Search for the cell housing the specified text and yield its [x, y] center coordinate. 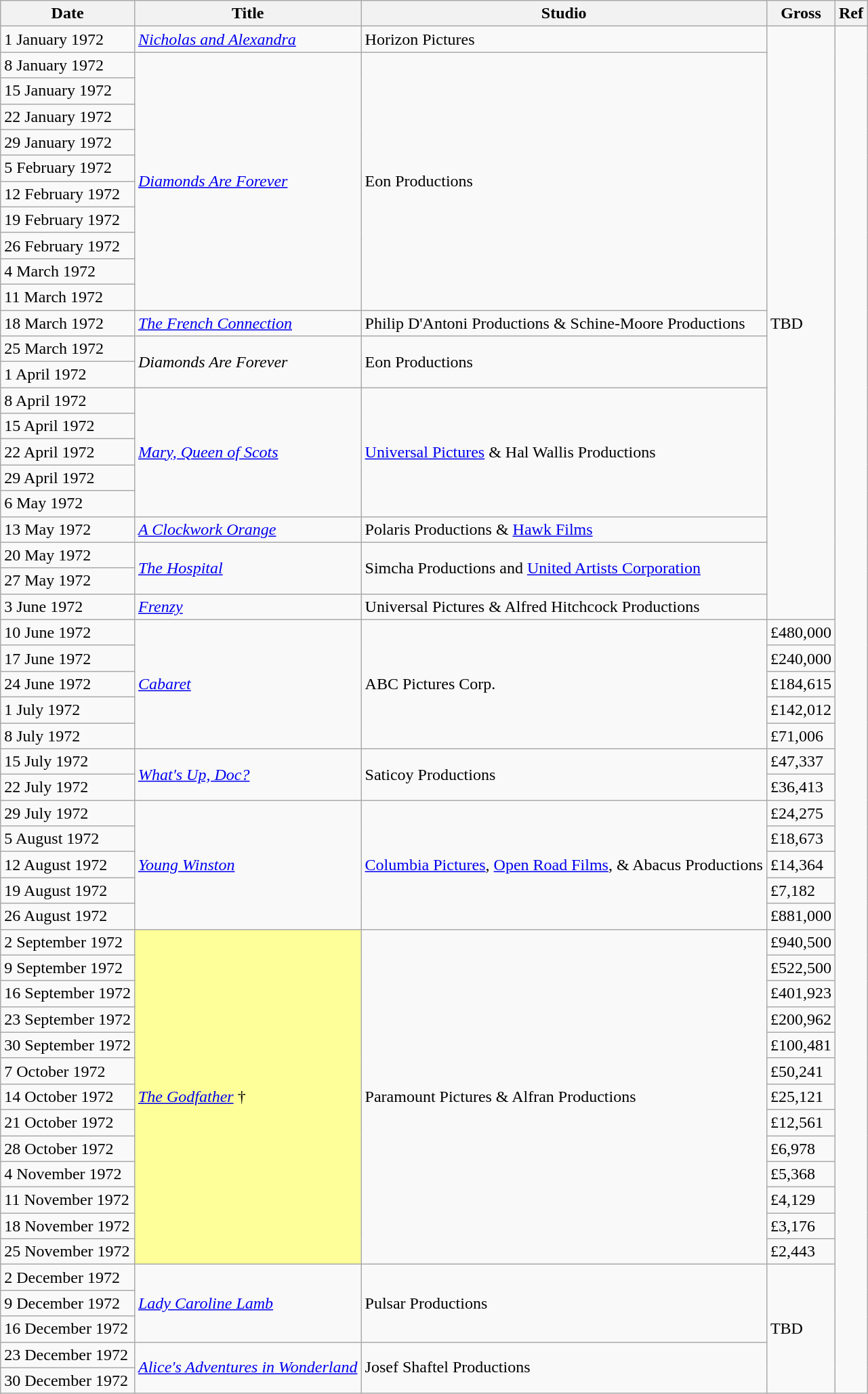
£200,962 [801, 1019]
Josef Shaftel Productions [564, 1368]
Gross [801, 14]
Frenzy [248, 607]
17 June 1972 [68, 658]
Columbia Pictures, Open Road Films, & Abacus Productions [564, 865]
Saticoy Productions [564, 775]
27 May 1972 [68, 581]
22 April 1972 [68, 452]
15 January 1972 [68, 91]
£142,012 [801, 710]
22 January 1972 [68, 117]
Polaris Productions & Hawk Films [564, 529]
22 July 1972 [68, 787]
25 March 1972 [68, 349]
Cabaret [248, 684]
2 December 1972 [68, 1277]
8 July 1972 [68, 735]
6 May 1972 [68, 504]
£4,129 [801, 1200]
28 October 1972 [68, 1149]
20 May 1972 [68, 555]
£18,673 [801, 839]
The Godfather † [248, 1096]
£7,182 [801, 890]
24 June 1972 [68, 684]
Nicholas and Alexandra [248, 39]
26 February 1972 [68, 245]
Title [248, 14]
The French Connection [248, 323]
11 March 1972 [68, 297]
13 May 1972 [68, 529]
23 December 1972 [68, 1355]
11 November 1972 [68, 1200]
10 June 1972 [68, 632]
Young Winston [248, 865]
£12,561 [801, 1122]
Alice's Adventures in Wonderland [248, 1368]
£14,364 [801, 865]
26 August 1972 [68, 916]
12 August 1972 [68, 865]
23 September 1972 [68, 1019]
19 August 1972 [68, 890]
29 April 1972 [68, 478]
Date [68, 14]
3 June 1972 [68, 607]
ABC Pictures Corp. [564, 684]
£25,121 [801, 1096]
8 April 1972 [68, 401]
21 October 1972 [68, 1122]
£3,176 [801, 1226]
Universal Pictures & Hal Wallis Productions [564, 452]
1 July 1972 [68, 710]
30 September 1972 [68, 1045]
£100,481 [801, 1045]
What's Up, Doc? [248, 775]
£36,413 [801, 787]
4 November 1972 [68, 1174]
£881,000 [801, 916]
Philip D'Antoni Productions & Schine-Moore Productions [564, 323]
18 March 1972 [68, 323]
£2,443 [801, 1252]
Mary, Queen of Scots [248, 452]
Paramount Pictures & Alfran Productions [564, 1096]
4 March 1972 [68, 271]
The Hospital [248, 568]
5 August 1972 [68, 839]
1 January 1972 [68, 39]
£401,923 [801, 993]
12 February 1972 [68, 194]
£6,978 [801, 1149]
15 April 1972 [68, 426]
16 September 1972 [68, 993]
Simcha Productions and United Artists Corporation [564, 568]
£47,337 [801, 762]
£940,500 [801, 942]
18 November 1972 [68, 1226]
£184,615 [801, 684]
Studio [564, 14]
9 December 1972 [68, 1303]
£240,000 [801, 658]
30 December 1972 [68, 1380]
Pulsar Productions [564, 1303]
15 July 1972 [68, 762]
16 December 1972 [68, 1329]
£5,368 [801, 1174]
Universal Pictures & Alfred Hitchcock Productions [564, 607]
2 September 1972 [68, 942]
£24,275 [801, 813]
Lady Caroline Lamb [248, 1303]
5 February 1972 [68, 168]
29 January 1972 [68, 142]
£71,006 [801, 735]
29 July 1972 [68, 813]
1 April 1972 [68, 375]
Horizon Pictures [564, 39]
14 October 1972 [68, 1096]
£50,241 [801, 1071]
£522,500 [801, 968]
£480,000 [801, 632]
Ref [851, 14]
A Clockwork Orange [248, 529]
25 November 1972 [68, 1252]
7 October 1972 [68, 1071]
8 January 1972 [68, 65]
19 February 1972 [68, 220]
9 September 1972 [68, 968]
